Search for the cell housing the specified text and yield its [x, y] center coordinate. 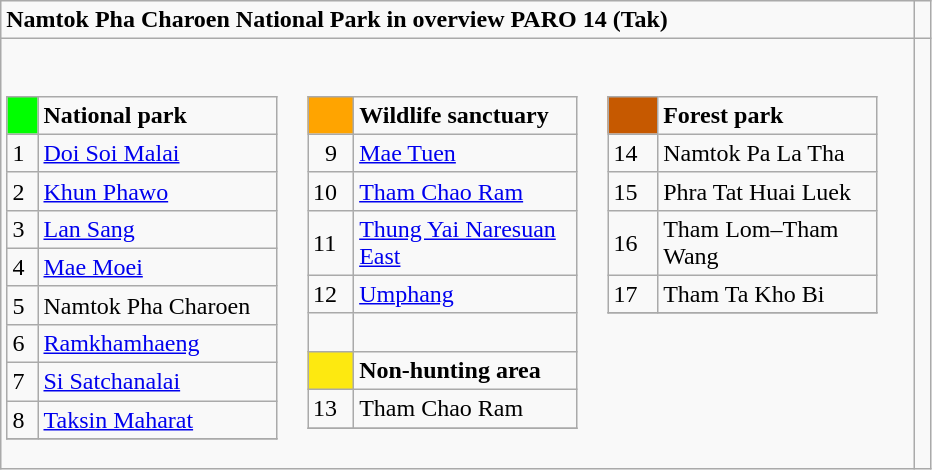
Namtok Pa La Tha [768, 153]
Ramkhamhaeng [157, 343]
16 [633, 242]
3 [22, 229]
National park [157, 115]
14 [633, 153]
5 [22, 305]
Taksin Maharat [157, 420]
13 [331, 409]
Namtok Pha Charoen [157, 305]
1 [22, 153]
17 [633, 294]
2 [22, 191]
Phra Tat Huai Luek [768, 191]
9 [331, 153]
Forest park [768, 115]
Mae Moei [157, 267]
7 [22, 382]
Tham Ta Kho Bi [768, 294]
4 [22, 267]
Si Satchanalai [157, 382]
Mae Tuen [466, 153]
12 [331, 294]
Umphang [466, 294]
15 [633, 191]
Lan Sang [157, 229]
10 [331, 191]
Thung Yai Naresuan East [466, 242]
8 [22, 420]
Khun Phawo [157, 191]
Namtok Pha Charoen National Park in overview PARO 14 (Tak) [458, 20]
6 [22, 343]
Tham Lom–Tham Wang [768, 242]
Non-hunting area [466, 370]
Doi Soi Malai [157, 153]
11 [331, 242]
Wildlife sanctuary [466, 115]
